Provide the [x, y] coordinate of the cell's center where the given text is located.  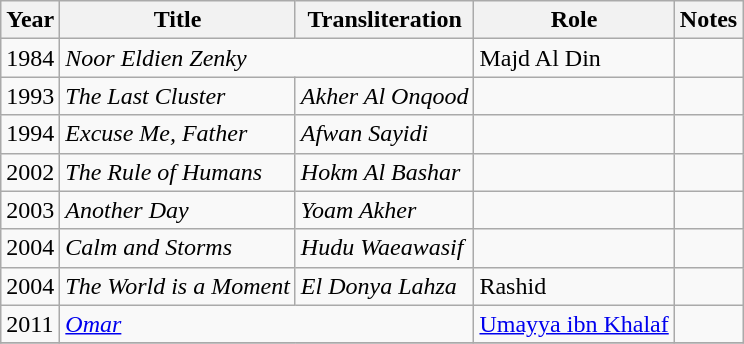
1984 [30, 58]
Majd Al Din [574, 58]
Role [574, 20]
Rashid [574, 286]
Title [178, 20]
Calm and Storms [178, 248]
The Rule of Humans [178, 172]
El Donya Lahza [384, 286]
2002 [30, 172]
Transliteration [384, 20]
Yoam Akher [384, 210]
Akher Al Onqood [384, 96]
Omar [267, 324]
1993 [30, 96]
Another Day [178, 210]
Umayya ibn Khalaf [574, 324]
Year [30, 20]
The Last Cluster [178, 96]
2003 [30, 210]
The World is a Moment [178, 286]
Excuse Me, Father [178, 134]
Hokm Al Bashar [384, 172]
Afwan Sayidi [384, 134]
Hudu Waeawasif [384, 248]
2011 [30, 324]
Notes [708, 20]
1994 [30, 134]
Noor Eldien Zenky [267, 58]
